Determine the (x, y) coordinate at the center of the cell enclosing the given text.  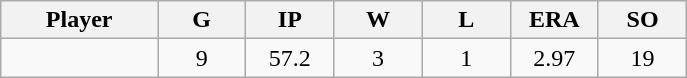
Player (80, 20)
3 (378, 58)
SO (642, 20)
W (378, 20)
L (466, 20)
G (202, 20)
ERA (554, 20)
9 (202, 58)
57.2 (290, 58)
2.97 (554, 58)
1 (466, 58)
19 (642, 58)
IP (290, 20)
